Provide the [X, Y] coordinate of the cell's center where the given text is located.  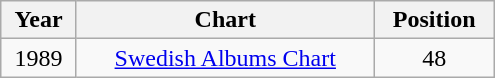
Position [434, 20]
Year [39, 20]
Swedish Albums Chart [225, 58]
Chart [225, 20]
1989 [39, 58]
48 [434, 58]
